Find where the given text appears and provide that cell's center as (X, Y) coordinate. 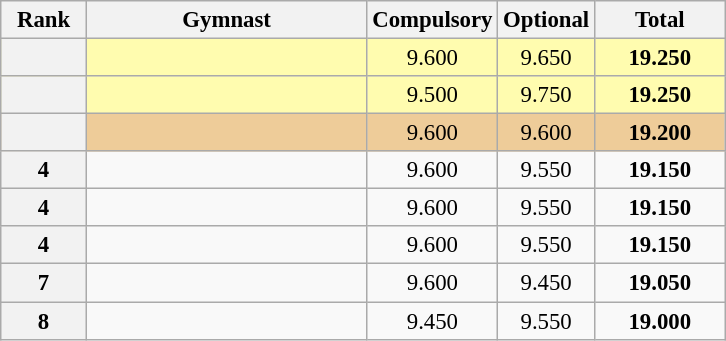
19.000 (660, 321)
19.200 (660, 133)
Rank (44, 20)
Compulsory (432, 20)
Total (660, 20)
9.500 (432, 95)
Optional (546, 20)
19.050 (660, 283)
Gymnast (226, 20)
8 (44, 321)
7 (44, 283)
9.650 (546, 58)
9.750 (546, 95)
